For the text-containing cell, return its midpoint in [x, y] coordinate format. 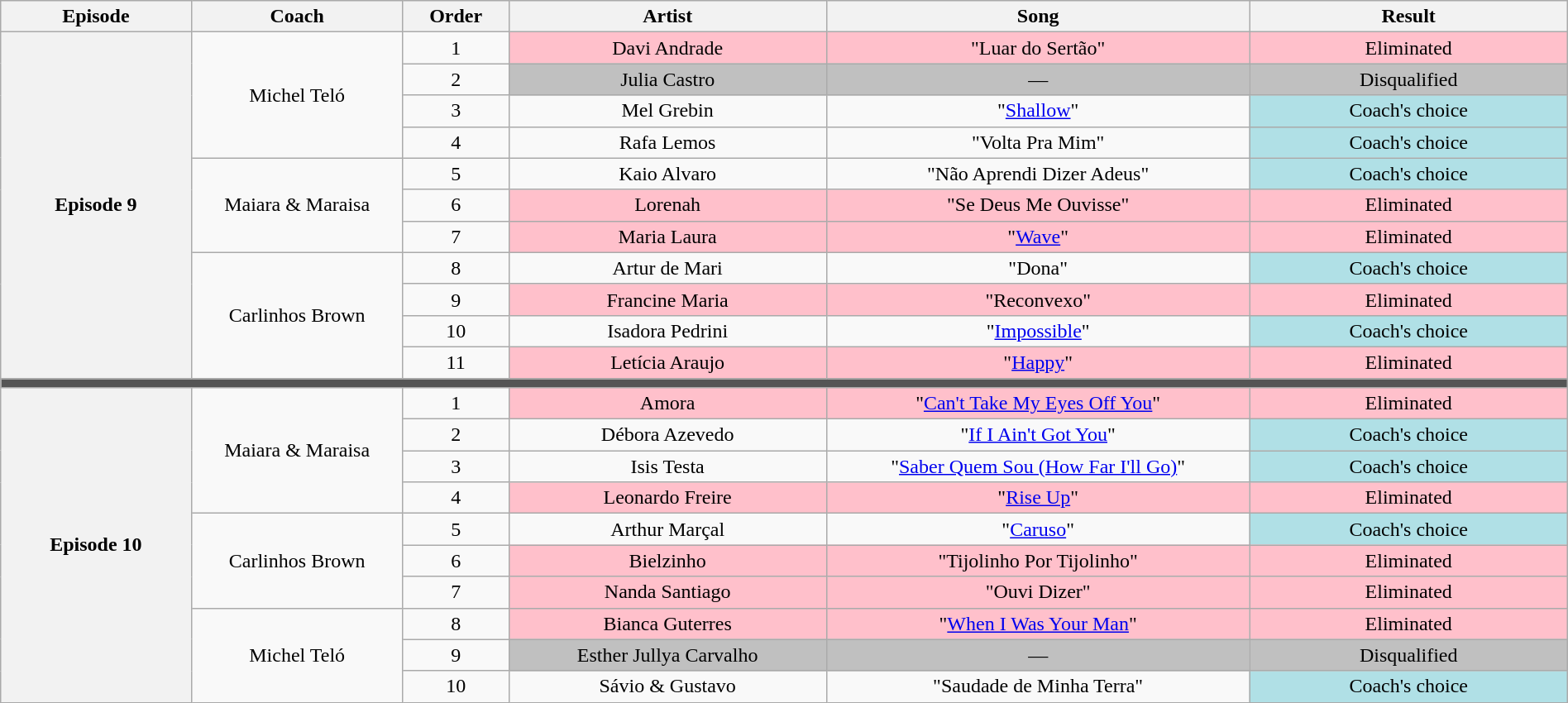
"If I Ain't Got You" [1038, 435]
"Se Deus Me Ouvisse" [1038, 205]
"Caruso" [1038, 529]
Nanda Santiago [667, 592]
Leonardo Freire [667, 498]
"Ouvi Dizer" [1038, 592]
"Wave" [1038, 237]
"When I Was Your Man" [1038, 624]
Rafa Lemos [667, 142]
Amora [667, 404]
Coach [297, 17]
Artur de Mari [667, 268]
Bielzinho [667, 561]
"Rise Up" [1038, 498]
"Shallow" [1038, 111]
"Não Aprendi Dizer Adeus" [1038, 174]
Episode [96, 17]
Julia Castro [667, 79]
"Happy" [1038, 362]
Result [1408, 17]
Episode 10 [96, 546]
"Dona" [1038, 268]
Sávio & Gustavo [667, 686]
Davi Andrade [667, 48]
Bianca Guterres [667, 624]
"Luar do Sertão" [1038, 48]
Isadora Pedrini [667, 331]
Esther Jullya Carvalho [667, 655]
Letícia Araujo [667, 362]
"Impossible" [1038, 331]
"Tijolinho Por Tijolinho" [1038, 561]
Lorenah [667, 205]
Episode 9 [96, 205]
Mel Grebin [667, 111]
Order [456, 17]
11 [456, 362]
Arthur Marçal [667, 529]
Song [1038, 17]
"Can't Take My Eyes Off You" [1038, 404]
Kaio Alvaro [667, 174]
Maria Laura [667, 237]
Francine Maria [667, 299]
Débora Azevedo [667, 435]
Artist [667, 17]
"Volta Pra Mim" [1038, 142]
"Reconvexo" [1038, 299]
Isis Testa [667, 466]
"Saudade de Minha Terra" [1038, 686]
"Saber Quem Sou (How Far I'll Go)" [1038, 466]
